Provide the (X, Y) coordinate of the cell's center where the given text is located.  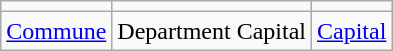
Department Capital (212, 31)
Commune (56, 31)
Capital (351, 31)
